Identify which cell holds the provided text, then report its (X, Y) central coordinate. 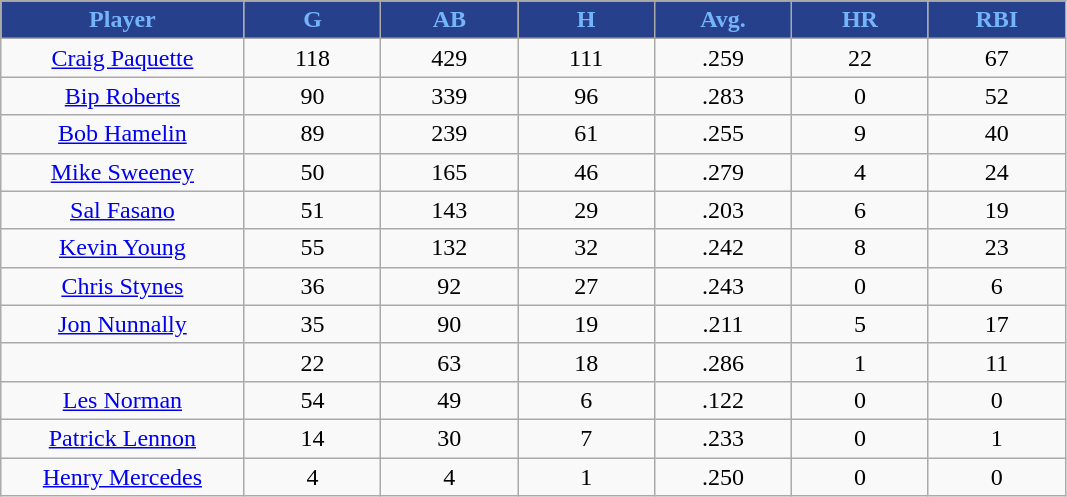
Bob Hamelin (122, 134)
52 (996, 96)
.233 (724, 438)
.203 (724, 210)
9 (860, 134)
H (586, 20)
111 (586, 58)
30 (450, 438)
46 (586, 172)
.255 (724, 134)
24 (996, 172)
165 (450, 172)
32 (586, 248)
143 (450, 210)
.122 (724, 400)
96 (586, 96)
.279 (724, 172)
.250 (724, 477)
51 (312, 210)
35 (312, 324)
HR (860, 20)
Kevin Young (122, 248)
55 (312, 248)
.259 (724, 58)
.243 (724, 286)
40 (996, 134)
Mike Sweeney (122, 172)
29 (586, 210)
118 (312, 58)
89 (312, 134)
Bip Roberts (122, 96)
Avg. (724, 20)
67 (996, 58)
5 (860, 324)
50 (312, 172)
.286 (724, 362)
Player (122, 20)
Les Norman (122, 400)
429 (450, 58)
RBI (996, 20)
61 (586, 134)
17 (996, 324)
11 (996, 362)
.211 (724, 324)
14 (312, 438)
Chris Stynes (122, 286)
.283 (724, 96)
AB (450, 20)
G (312, 20)
8 (860, 248)
27 (586, 286)
Jon Nunnally (122, 324)
18 (586, 362)
63 (450, 362)
Patrick Lennon (122, 438)
339 (450, 96)
54 (312, 400)
23 (996, 248)
Craig Paquette (122, 58)
92 (450, 286)
7 (586, 438)
132 (450, 248)
49 (450, 400)
239 (450, 134)
36 (312, 286)
Henry Mercedes (122, 477)
Sal Fasano (122, 210)
.242 (724, 248)
